Return the [X, Y] coordinate for the center point of the cell that contains the specified text.  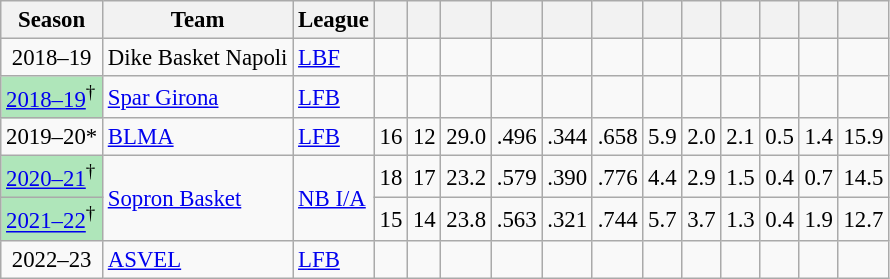
.744 [617, 219]
14.5 [863, 177]
1.5 [740, 177]
.321 [567, 219]
2020–21† [52, 177]
15 [390, 219]
2021–22† [52, 219]
2022–23 [52, 259]
Dike Basket Napoli [197, 58]
29.0 [466, 137]
.390 [567, 177]
17 [424, 177]
18 [390, 177]
12 [424, 137]
1.3 [740, 219]
15.9 [863, 137]
2019–20* [52, 137]
.563 [516, 219]
Spar Girona [197, 97]
2.9 [702, 177]
BLMA [197, 137]
Team [197, 20]
1.9 [818, 219]
4.4 [662, 177]
5.9 [662, 137]
12.7 [863, 219]
5.7 [662, 219]
1.4 [818, 137]
Sopron Basket [197, 198]
.496 [516, 137]
16 [390, 137]
.344 [567, 137]
.579 [516, 177]
2.1 [740, 137]
.658 [617, 137]
League [334, 20]
LBF [334, 58]
0.7 [818, 177]
3.7 [702, 219]
23.8 [466, 219]
NB I/A [334, 198]
23.2 [466, 177]
2018–19† [52, 97]
2.0 [702, 137]
Season [52, 20]
ASVEL [197, 259]
2018–19 [52, 58]
.776 [617, 177]
14 [424, 219]
0.5 [780, 137]
